Return (X, Y) of the center of cell containing provided text 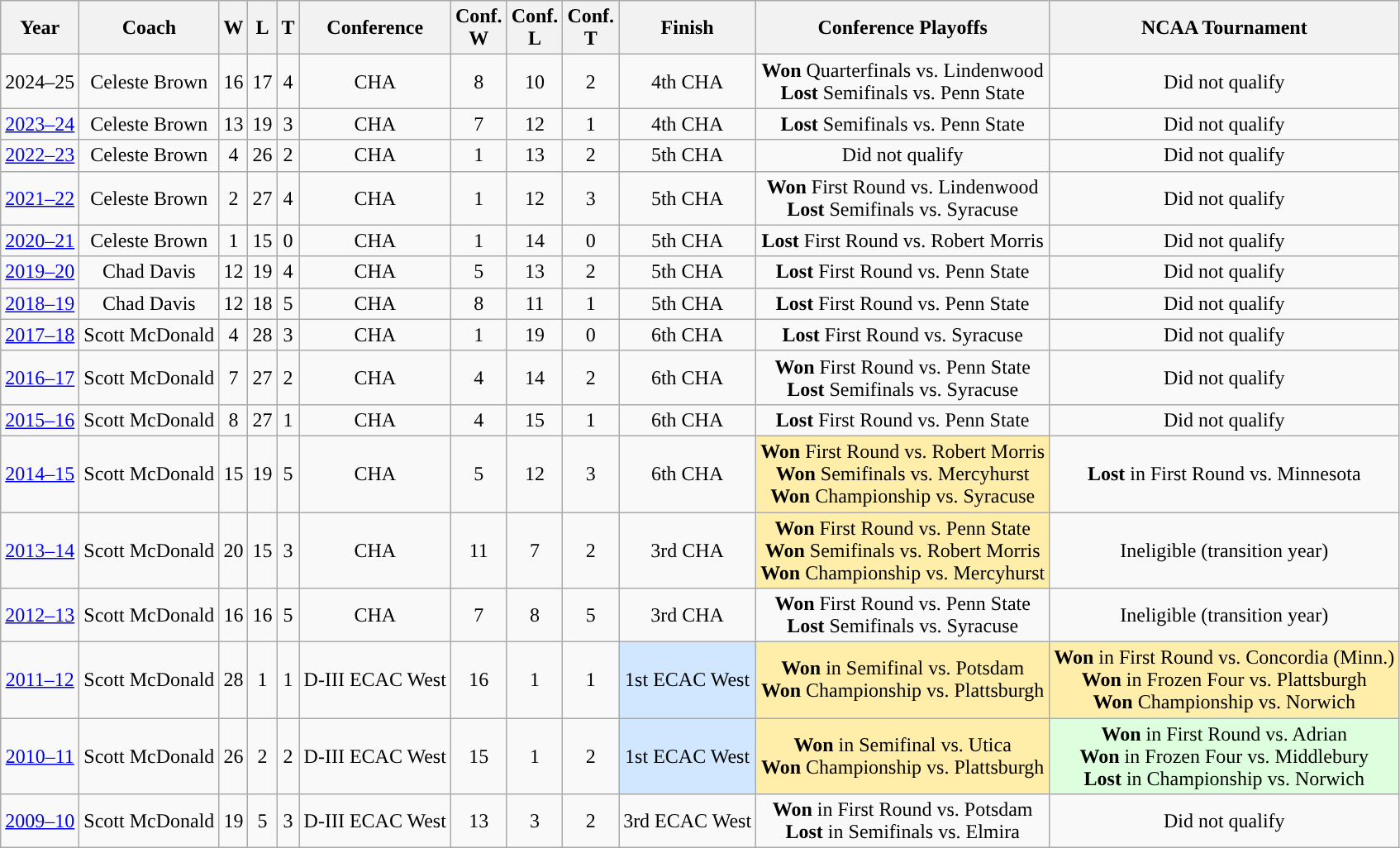
10 (535, 81)
NCAA Tournament (1225, 28)
Lost Semifinals vs. Penn State (902, 124)
Won in First Round vs. Adrian Won in Frozen Four vs. Middlebury Lost in Championship vs. Norwich (1225, 756)
2023–24 (40, 124)
18 (263, 303)
Won in Semifinal vs. Utica Won Championship vs. Plattsburgh (902, 756)
T (288, 28)
Lost First Round vs. Syracuse (902, 335)
20 (233, 550)
2013–14 (40, 550)
W (233, 28)
2024–25 (40, 81)
2014–15 (40, 474)
Lost First Round vs. Robert Morris (902, 241)
Coach (149, 28)
Year (40, 28)
2020–21 (40, 241)
Won First Round vs. Robert Morris Won Semifinals vs. Mercyhurst Won Championship vs. Syracuse (902, 474)
Won First Round vs. Lindenwood Lost Semifinals vs. Syracuse (902, 198)
2021–22 (40, 198)
Conf.L (535, 28)
2016–17 (40, 377)
2022–23 (40, 155)
2017–18 (40, 335)
17 (263, 81)
Conf.T (591, 28)
Won in First Round vs. Potsdam Lost in Semifinals vs. Elmira (902, 822)
Lost in First Round vs. Minnesota (1225, 474)
2015–16 (40, 420)
2019–20 (40, 272)
2011–12 (40, 680)
Conference (375, 28)
3rd ECAC West (688, 822)
Conference Playoffs (902, 28)
2018–19 (40, 303)
2010–11 (40, 756)
L (263, 28)
2009–10 (40, 822)
Conf.W (479, 28)
Won First Round vs. Penn State Won Semifinals vs. Robert Morris Won Championship vs. Mercyhurst (902, 550)
Won in Semifinal vs. Potsdam Won Championship vs. Plattsburgh (902, 680)
Finish (688, 28)
2012–13 (40, 615)
Won Quarterfinals vs. Lindenwood Lost Semifinals vs. Penn State (902, 81)
Won in First Round vs. Concordia (Minn.) Won in Frozen Four vs. Plattsburgh Won Championship vs. Norwich (1225, 680)
